Identify which cell holds the provided text, then report its [X, Y] central coordinate. 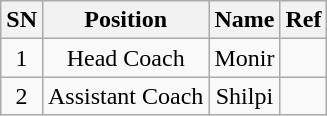
Head Coach [125, 58]
Monir [244, 58]
Name [244, 20]
Assistant Coach [125, 96]
Shilpi [244, 96]
Ref [304, 20]
1 [22, 58]
SN [22, 20]
Position [125, 20]
2 [22, 96]
